Determine the [x, y] coordinate at the center of the cell enclosing the given text.  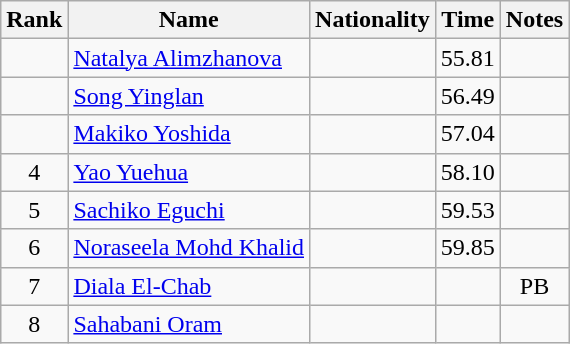
59.53 [468, 210]
8 [34, 324]
Diala El-Chab [189, 286]
Yao Yuehua [189, 172]
Name [189, 20]
Time [468, 20]
Makiko Yoshida [189, 134]
7 [34, 286]
58.10 [468, 172]
5 [34, 210]
Rank [34, 20]
59.85 [468, 248]
57.04 [468, 134]
Sahabani Oram [189, 324]
Natalya Alimzhanova [189, 58]
Noraseela Mohd Khalid [189, 248]
PB [534, 286]
56.49 [468, 96]
55.81 [468, 58]
Song Yinglan [189, 96]
Sachiko Eguchi [189, 210]
Nationality [373, 20]
6 [34, 248]
Notes [534, 20]
4 [34, 172]
